Find where the given text appears and provide that cell's center as (x, y) coordinate. 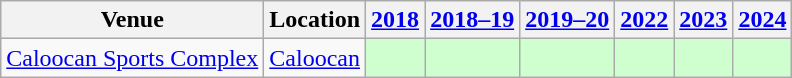
Caloocan Sports Complex (132, 58)
Caloocan (315, 58)
2019–20 (568, 20)
2024 (762, 20)
Venue (132, 20)
Location (315, 20)
2018 (396, 20)
2022 (644, 20)
2018–19 (472, 20)
2023 (704, 20)
